Detect which cell encompasses the target text, then output its [x, y] center coordinate. 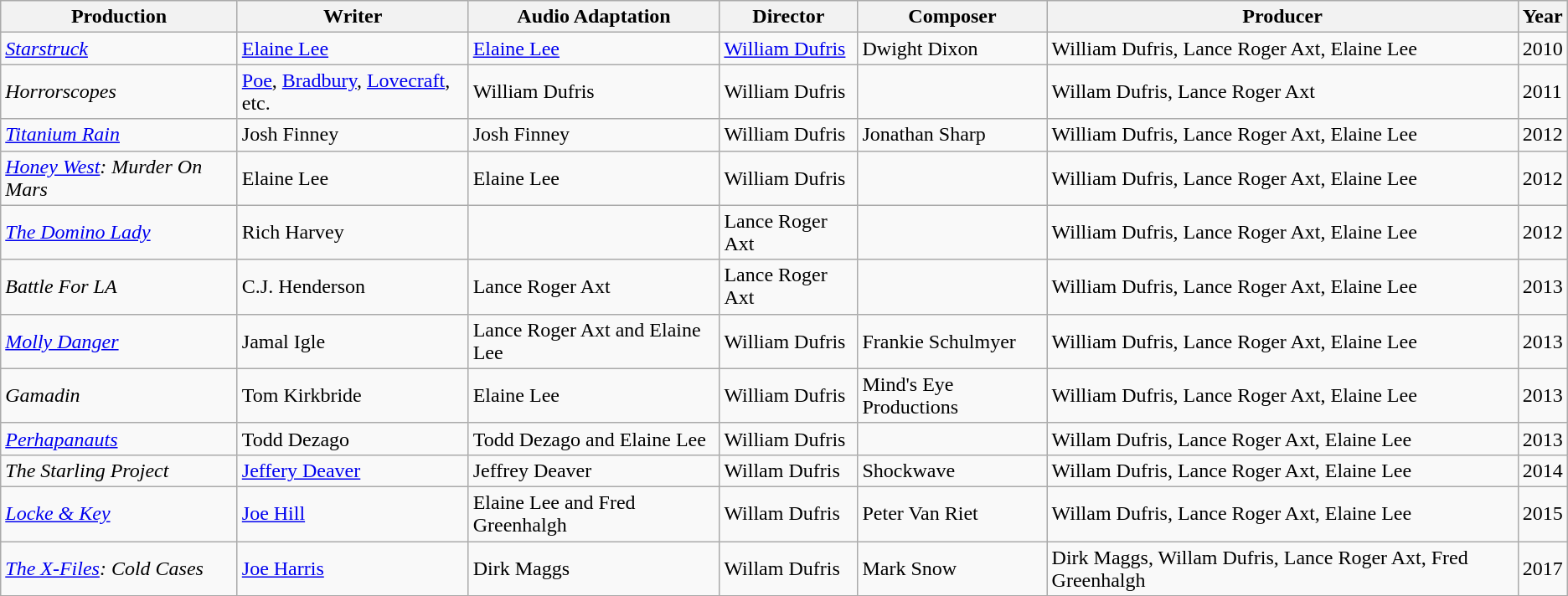
Todd Dezago [353, 439]
Writer [353, 17]
2015 [1543, 514]
Director [789, 17]
Producer [1282, 17]
Joe Harris [353, 568]
Jeffery Deaver [353, 470]
Year [1543, 17]
Dwight Dixon [952, 49]
Battle For LA [119, 286]
Joe Hill [353, 514]
Jamal Igle [353, 342]
Gamadin [119, 395]
2011 [1543, 92]
Jeffrey Deaver [594, 470]
2014 [1543, 470]
2017 [1543, 568]
Honey West: Murder On Mars [119, 177]
Production [119, 17]
C.J. Henderson [353, 286]
Frankie Schulmyer [952, 342]
Horrorscopes [119, 92]
Dirk Maggs [594, 568]
The X-Files: Cold Cases [119, 568]
Todd Dezago and Elaine Lee [594, 439]
Peter Van Riet [952, 514]
Willam Dufris, Lance Roger Axt [1282, 92]
Dirk Maggs, Willam Dufris, Lance Roger Axt, Fred Greenhalgh [1282, 568]
Lance Roger Axt and Elaine Lee [594, 342]
Molly Danger [119, 342]
Elaine Lee and Fred Greenhalgh [594, 514]
Shockwave [952, 470]
The Domino Lady [119, 233]
Composer [952, 17]
Starstruck [119, 49]
2010 [1543, 49]
Titanium Rain [119, 135]
Mind's Eye Productions [952, 395]
Locke & Key [119, 514]
Poe, Bradbury, Lovecraft, etc. [353, 92]
Audio Adaptation [594, 17]
The Starling Project [119, 470]
Jonathan Sharp [952, 135]
Mark Snow [952, 568]
Tom Kirkbride [353, 395]
Perhapanauts [119, 439]
Rich Harvey [353, 233]
